Capture the cell that displays the provided text and extract its (X, Y) central coordinate. 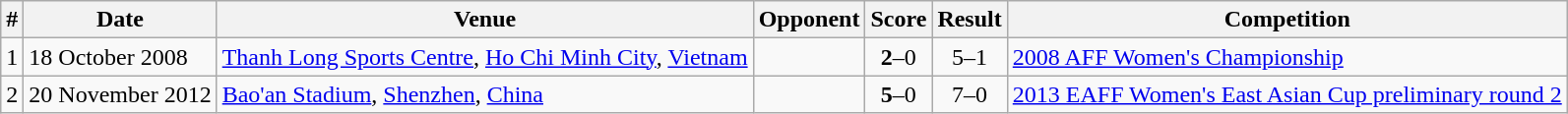
2013 EAFF Women's East Asian Cup preliminary round 2 (1287, 94)
Thanh Long Sports Centre, Ho Chi Minh City, Vietnam (484, 57)
# (12, 20)
Venue (484, 20)
Bao'an Stadium, Shenzhen, China (484, 94)
1 (12, 57)
5–1 (970, 57)
Result (970, 20)
20 November 2012 (120, 94)
5–0 (899, 94)
2 (12, 94)
Date (120, 20)
2–0 (899, 57)
Opponent (809, 20)
7–0 (970, 94)
Score (899, 20)
Competition (1287, 20)
18 October 2008 (120, 57)
2008 AFF Women's Championship (1287, 57)
